Scan for the cell matching the given text and deliver its [X, Y] coordinate at center. 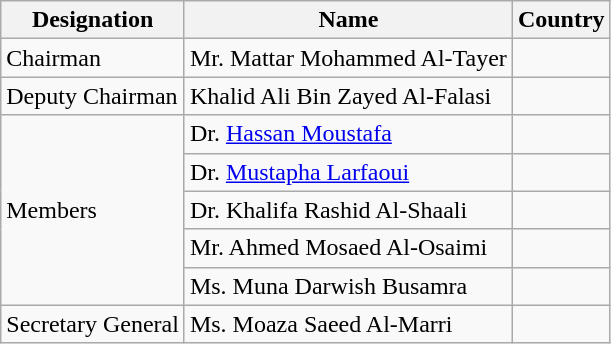
Mr. Mattar Mohammed Al-Tayer [348, 58]
Mr. Ahmed Mosaed Al-Osaimi [348, 248]
Name [348, 20]
Ms. Moaza Saeed Al-Marri [348, 324]
Dr. Mustapha Larfaoui [348, 172]
Members [93, 210]
Country [561, 20]
Dr. Hassan Moustafa [348, 134]
Ms. Muna Darwish Busamra [348, 286]
Khalid Ali Bin Zayed Al-Falasi [348, 96]
Secretary General [93, 324]
Designation [93, 20]
Dr. Khalifa Rashid Al-Shaali [348, 210]
Deputy Chairman [93, 96]
Chairman [93, 58]
